From the cell containing the given text, extract its center point as [x, y] coordinate. 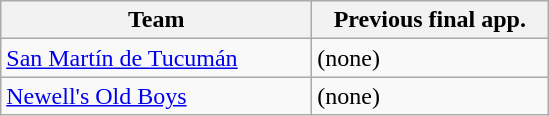
Team [156, 20]
San Martín de Tucumán [156, 58]
Newell's Old Boys [156, 96]
Previous final app. [430, 20]
